Provide the (X, Y) coordinate of the cell's center where the given text is located.  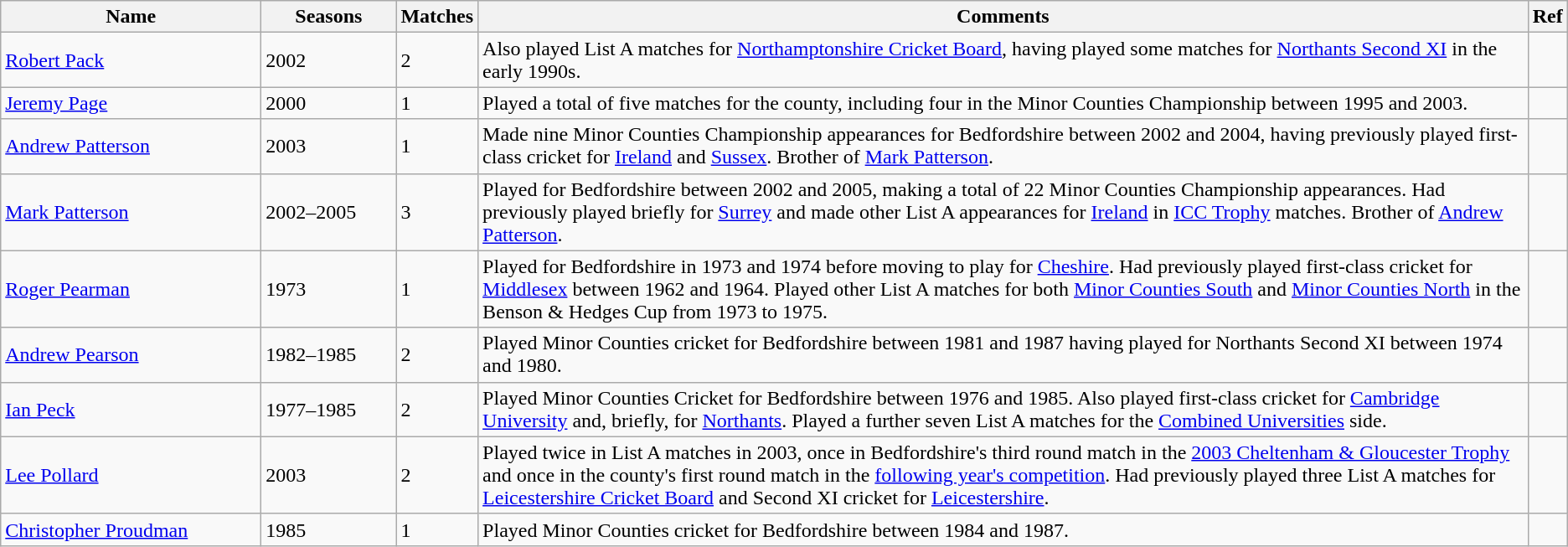
2002–2005 (328, 212)
Name (131, 17)
Robert Pack (131, 60)
Played Minor Counties cricket for Bedfordshire between 1984 and 1987. (1003, 529)
Lee Pollard (131, 475)
1977–1985 (328, 409)
Jeremy Page (131, 103)
1985 (328, 529)
Mark Patterson (131, 212)
Also played List A matches for Northamptonshire Cricket Board, having played some matches for Northants Second XI in the early 1990s. (1003, 60)
2002 (328, 60)
2000 (328, 103)
Ian Peck (131, 409)
Christopher Proudman (131, 529)
Andrew Pearson (131, 355)
Ref (1548, 17)
1982–1985 (328, 355)
Seasons (328, 17)
Roger Pearman (131, 289)
1973 (328, 289)
Comments (1003, 17)
Matches (437, 17)
Played Minor Counties cricket for Bedfordshire between 1981 and 1987 having played for Northants Second XI between 1974 and 1980. (1003, 355)
Andrew Patterson (131, 146)
3 (437, 212)
Played a total of five matches for the county, including four in the Minor Counties Championship between 1995 and 2003. (1003, 103)
